Search for the cell housing the specified text and yield its [X, Y] center coordinate. 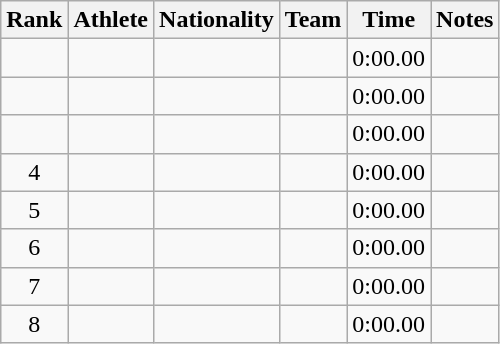
Time [389, 20]
5 [34, 210]
Notes [465, 20]
Athlete [111, 20]
Team [313, 20]
8 [34, 324]
4 [34, 172]
Rank [34, 20]
6 [34, 248]
Nationality [217, 20]
7 [34, 286]
